Determine the (x, y) coordinate at the center of the cell enclosing the given text.  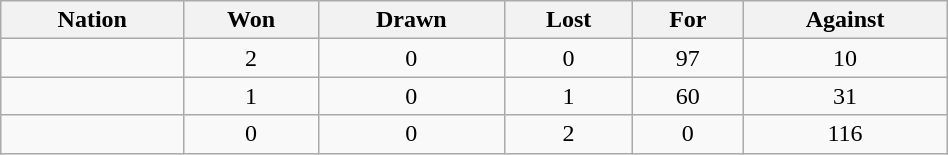
Nation (92, 20)
For (688, 20)
Against (845, 20)
31 (845, 96)
Drawn (411, 20)
Won (252, 20)
116 (845, 134)
10 (845, 58)
60 (688, 96)
97 (688, 58)
Lost (568, 20)
